Identify which cell holds the provided text, then report its [x, y] central coordinate. 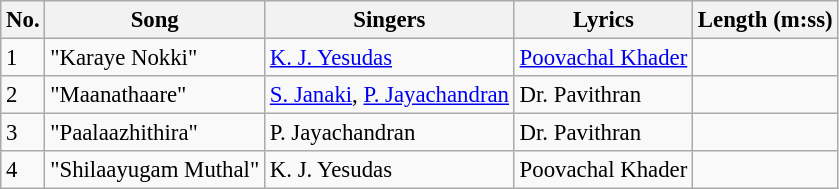
4 [23, 170]
2 [23, 95]
Length (m:ss) [766, 20]
3 [23, 133]
Song [155, 20]
"Shilaayugam Muthal" [155, 170]
P. Jayachandran [390, 133]
No. [23, 20]
Lyrics [603, 20]
1 [23, 58]
"Maanathaare" [155, 95]
Singers [390, 20]
"Karaye Nokki" [155, 58]
"Paalaazhithira" [155, 133]
S. Janaki, P. Jayachandran [390, 95]
